Determine the [x, y] coordinate at the center of the cell enclosing the given text.  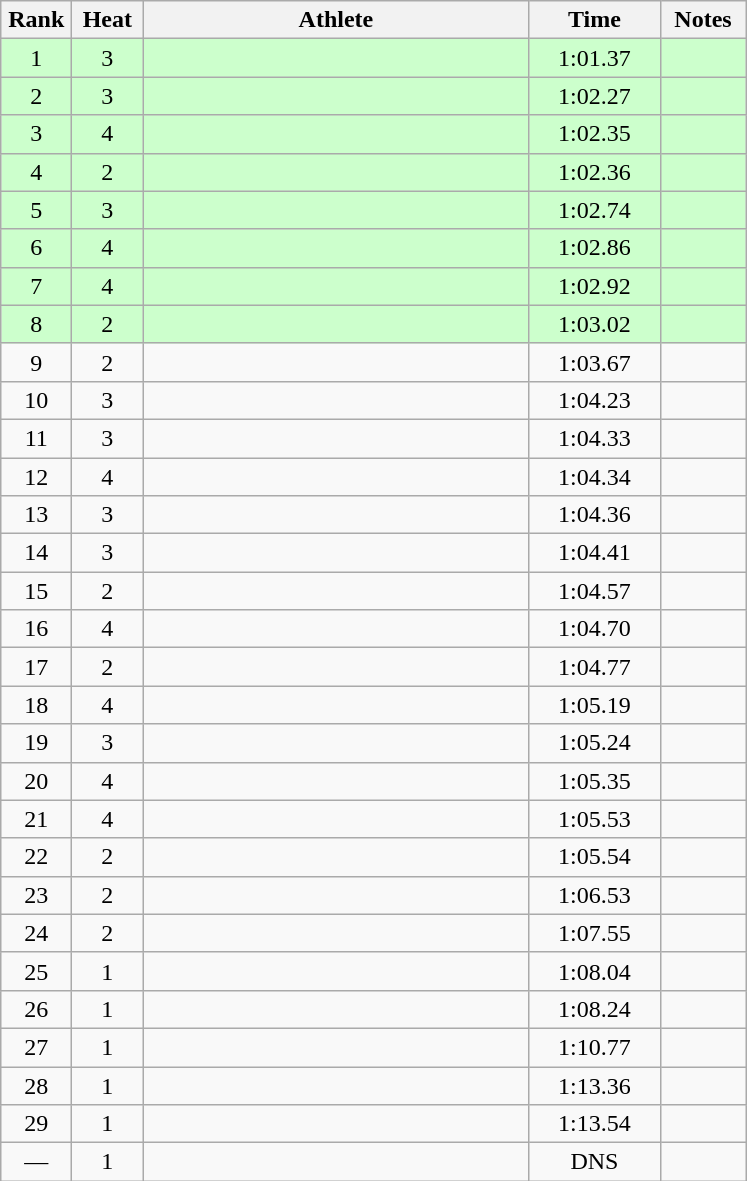
14 [36, 553]
Athlete [336, 20]
9 [36, 362]
1:05.19 [594, 705]
13 [36, 515]
Notes [703, 20]
Time [594, 20]
1:02.36 [594, 172]
19 [36, 743]
1:05.35 [594, 781]
1:08.24 [594, 1009]
11 [36, 438]
1:04.33 [594, 438]
1:04.57 [594, 591]
10 [36, 400]
16 [36, 629]
23 [36, 895]
12 [36, 477]
24 [36, 933]
22 [36, 857]
1:03.02 [594, 324]
1:04.70 [594, 629]
27 [36, 1047]
1:02.92 [594, 286]
Rank [36, 20]
1:04.36 [594, 515]
6 [36, 248]
1:01.37 [594, 58]
1:02.74 [594, 210]
1:10.77 [594, 1047]
1:04.41 [594, 553]
1:08.04 [594, 971]
29 [36, 1124]
21 [36, 819]
1:13.36 [594, 1085]
1:06.53 [594, 895]
1:13.54 [594, 1124]
7 [36, 286]
1:05.54 [594, 857]
Heat [108, 20]
1:02.27 [594, 96]
28 [36, 1085]
1:05.24 [594, 743]
— [36, 1162]
1:07.55 [594, 933]
17 [36, 667]
18 [36, 705]
1:02.86 [594, 248]
8 [36, 324]
1:03.67 [594, 362]
15 [36, 591]
1:04.34 [594, 477]
26 [36, 1009]
1:05.53 [594, 819]
25 [36, 971]
1:04.23 [594, 400]
1:04.77 [594, 667]
20 [36, 781]
DNS [594, 1162]
1:02.35 [594, 134]
5 [36, 210]
